Provide the [x, y] coordinate of the cell's center where the given text is located.  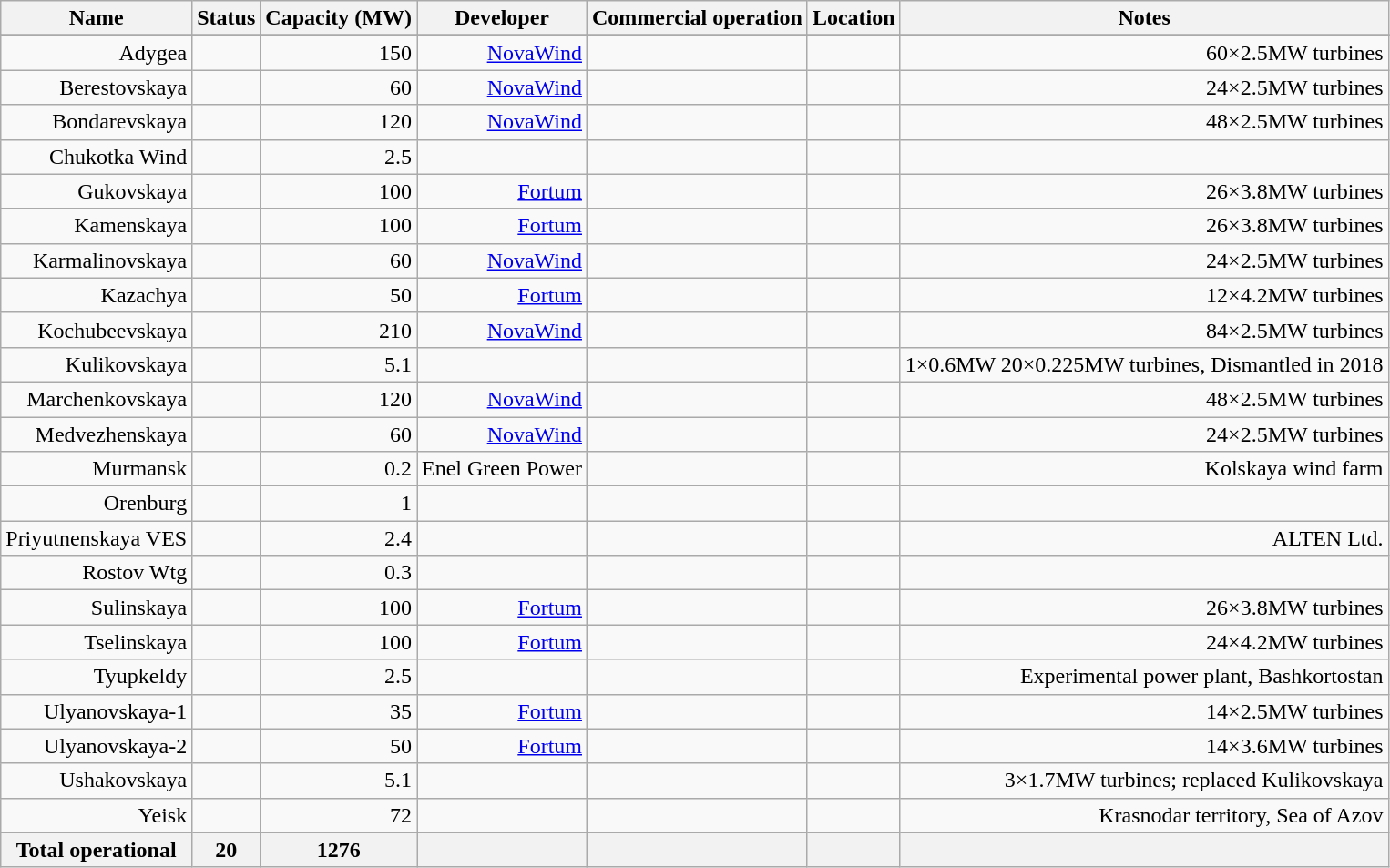
Karmalinovskaya [97, 260]
Developer [503, 18]
Tselinskaya [97, 642]
Orenburg [97, 504]
Location [853, 18]
0.2 [339, 469]
Gukovskaya [97, 191]
Ulyanovskaya-1 [97, 711]
14×2.5MW turbines [1144, 711]
Berestovskaya [97, 87]
12×4.2MW turbines [1144, 295]
Kulikovskaya [97, 364]
Notes [1144, 18]
Chukotka Wind [97, 157]
150 [339, 53]
35 [339, 711]
Ulyanovskaya-2 [97, 746]
Commercial operation [698, 18]
1 [339, 504]
Adygea [97, 53]
Kochubeevskaya [97, 330]
Krasnodar territory, Sea of Azov [1144, 815]
0.3 [339, 573]
210 [339, 330]
1×0.6MW 20×0.225MW turbines, Dismantled in 2018 [1144, 364]
Sulinskaya [97, 608]
Ushakovskaya [97, 781]
Experimental power plant, Bashkortostan [1144, 677]
60×2.5MW turbines [1144, 53]
Bondarevskaya [97, 122]
Kazachya [97, 295]
24×4.2MW turbines [1144, 642]
84×2.5MW turbines [1144, 330]
Marchenkovskaya [97, 399]
1276 [339, 850]
3×1.7MW turbines; replaced Kulikovskaya [1144, 781]
Rostov Wtg [97, 573]
Status [226, 18]
Yeisk [97, 815]
Enel Green Power [503, 469]
Murmansk [97, 469]
Kolskaya wind farm [1144, 469]
2.4 [339, 538]
Name [97, 18]
Tyupkeldy [97, 677]
Priyutnenskaya VES [97, 538]
Total operational [97, 850]
Capacity (MW) [339, 18]
14×3.6MW turbines [1144, 746]
20 [226, 850]
Kamenskaya [97, 226]
72 [339, 815]
Medvezhenskaya [97, 434]
ALTEN Ltd. [1144, 538]
